Return (X, Y) of the center of cell containing provided text 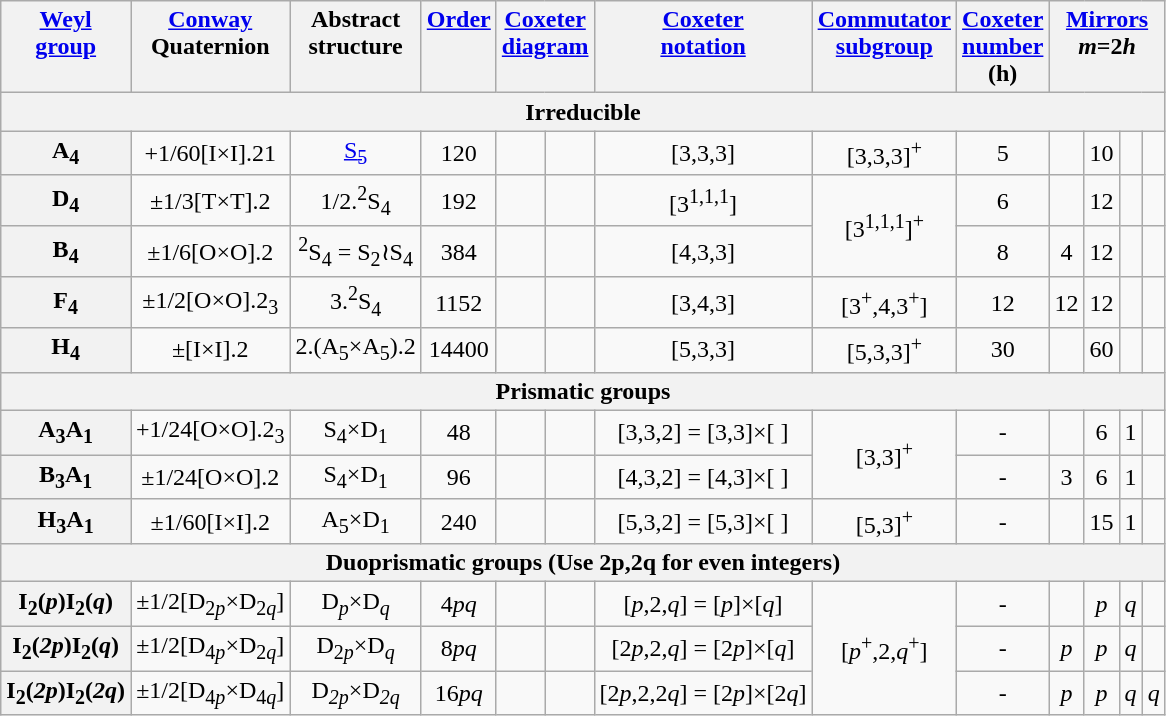
60 (1102, 350)
96 (458, 477)
S5 (356, 154)
±[I×I].2 (210, 350)
[31,1,1] (703, 200)
[p+,2,q+] (884, 648)
[2p,2,2q] = [2p]×[2q] (703, 693)
D4 (66, 200)
120 (458, 154)
I2(2p)I2(2q) (66, 693)
3 (1066, 477)
±1/2[D4p×D4q] (210, 693)
Dp×Dq (356, 604)
Prismatic groups (583, 391)
±1/6[O×O].2 (210, 252)
+1/24[O×O].23 (210, 433)
H3A1 (66, 522)
4 (1066, 252)
H4 (66, 350)
30 (1003, 350)
Irreducible (583, 112)
Coxeternumber(h) (1003, 47)
A3A1 (66, 433)
I2(2p)I2(q) (66, 648)
Coxeternotation (703, 47)
[3,3,3]+ (884, 154)
Mirrorsm=2h (1107, 47)
ConwayQuaternion (210, 47)
±1/60[I×I].2 (210, 522)
I2(p)I2(q) (66, 604)
[5,3,3] (703, 350)
±1/2[D4p×D2q] (210, 648)
[2p,2,q] = [2p]×[q] (703, 648)
[3,3]+ (884, 456)
1/2.2S4 (356, 200)
±1/3[T×T].2 (210, 200)
±1/2[D2p×D2q] (210, 604)
D2p×Dq (356, 648)
2.(A5×A5).2 (356, 350)
[3,4,3] (703, 302)
Duoprismatic groups (Use 2p,2q for even integers) (583, 563)
15 (1102, 522)
[3,3,3] (703, 154)
384 (458, 252)
[5,3]+ (884, 522)
16pq (458, 693)
+1/60[I×I].21 (210, 154)
[3,3,2] = [3,3]×[ ] (703, 433)
[p,2,q] = [p]×[q] (703, 604)
240 (458, 522)
[4,3,2] = [4,3]×[ ] (703, 477)
Order (458, 47)
Weylgroup (66, 47)
8pq (458, 648)
192 (458, 200)
D2p×D2q (356, 693)
[31,1,1]+ (884, 226)
Commutatorsubgroup (884, 47)
A4 (66, 154)
10 (1102, 154)
2S4 = S2≀S4 (356, 252)
[5,3,3]+ (884, 350)
3.2S4 (356, 302)
B4 (66, 252)
Coxeterdiagram (545, 47)
±1/24[O×O].2 (210, 477)
±1/2[O×O].23 (210, 302)
F4 (66, 302)
[3+,4,3+] (884, 302)
4pq (458, 604)
[4,3,3] (703, 252)
A5×D1 (356, 522)
48 (458, 433)
1152 (458, 302)
14400 (458, 350)
Abstractstructure (356, 47)
B3A1 (66, 477)
8 (1003, 252)
5 (1003, 154)
[5,3,2] = [5,3]×[ ] (703, 522)
